Determine the (x, y) coordinate at the center of the cell enclosing the given text.  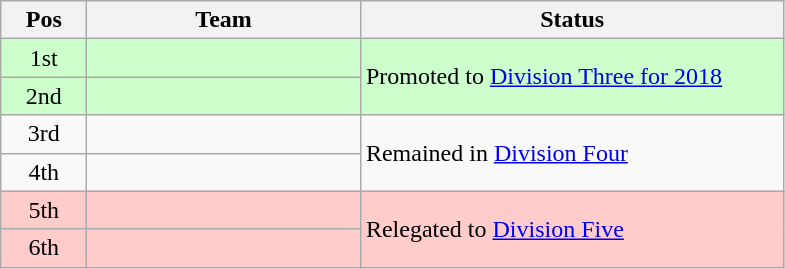
3rd (44, 134)
Team (224, 20)
Pos (44, 20)
2nd (44, 96)
4th (44, 172)
Promoted to Division Three for 2018 (572, 77)
Status (572, 20)
5th (44, 210)
6th (44, 248)
Remained in Division Four (572, 153)
Relegated to Division Five (572, 229)
1st (44, 58)
